From the cell containing the given text, extract its center point as [X, Y] coordinate. 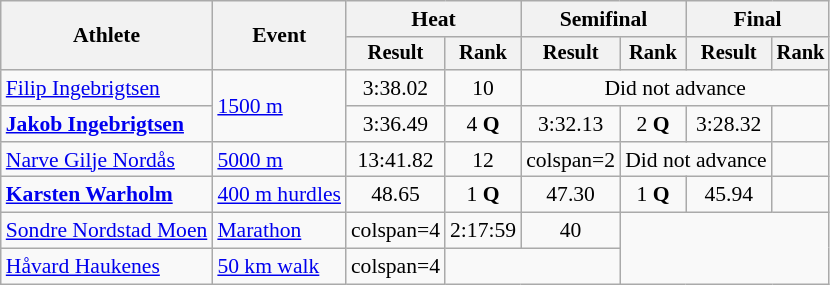
47.30 [570, 195]
Narve Gilje Nordås [107, 160]
Håvard Haukenes [107, 267]
2:17:59 [483, 231]
40 [570, 231]
Filip Ingebrigtsen [107, 88]
45.94 [729, 195]
400 m hurdles [279, 195]
3:38.02 [396, 88]
Jakob Ingebrigtsen [107, 124]
5000 m [279, 160]
Semifinal [604, 19]
10 [483, 88]
Karsten Warholm [107, 195]
Event [279, 36]
Marathon [279, 231]
Heat [434, 19]
Sondre Nordstad Moen [107, 231]
4 Q [483, 124]
Final [758, 19]
3:32.13 [570, 124]
3:36.49 [396, 124]
2 Q [653, 124]
1500 m [279, 106]
13:41.82 [396, 160]
colspan=2 [570, 160]
50 km walk [279, 267]
3:28.32 [729, 124]
Athlete [107, 36]
12 [483, 160]
48.65 [396, 195]
